From the cell containing the given text, extract its center point as [x, y] coordinate. 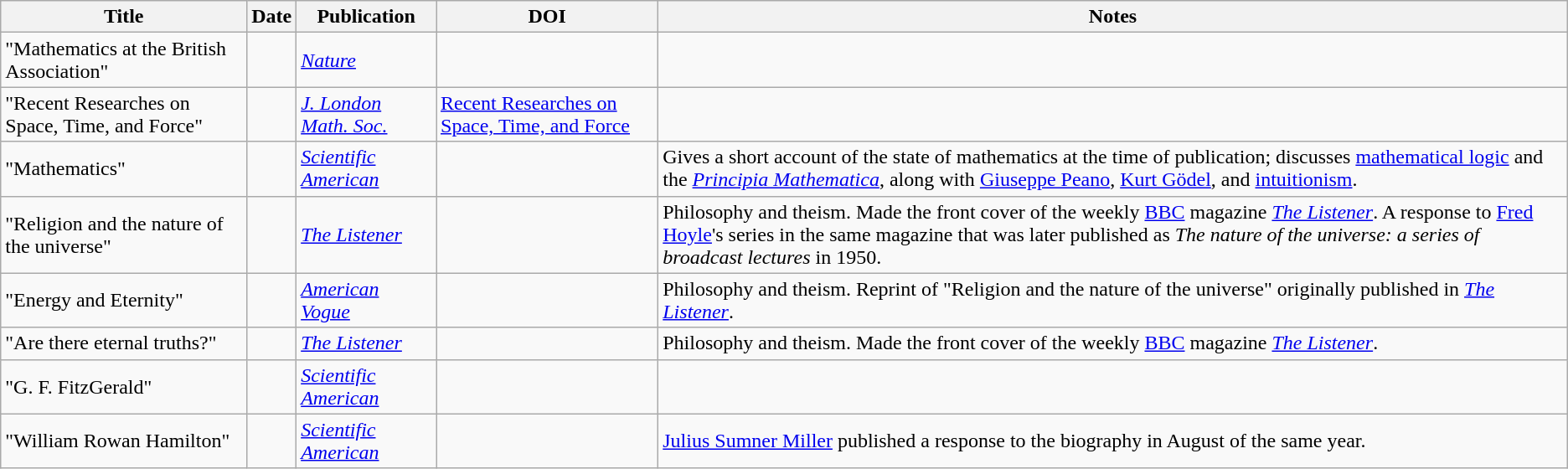
"Mathematics at the British Association" [124, 60]
Nature [367, 60]
"Energy and Eternity" [124, 300]
Julius Sumner Miller published a response to the biography in August of the same year. [1113, 441]
Recent Researches on Space, Time, and Force [546, 114]
"Recent Researches on Space, Time, and Force" [124, 114]
"Mathematics" [124, 169]
Publication [367, 17]
Title [124, 17]
Notes [1113, 17]
"G. F. FitzGerald" [124, 387]
"Religion and the nature of the universe" [124, 234]
Date [271, 17]
"Are there eternal truths?" [124, 343]
J. London Math. Soc. [367, 114]
American Vogue [367, 300]
DOI [546, 17]
"William Rowan Hamilton" [124, 441]
Philosophy and theism. Reprint of "Religion and the nature of the universe" originally published in The Listener. [1113, 300]
Philosophy and theism. Made the front cover of the weekly BBC magazine The Listener. [1113, 343]
